Locate the cell with the specified text and output its (x, y) center coordinate. 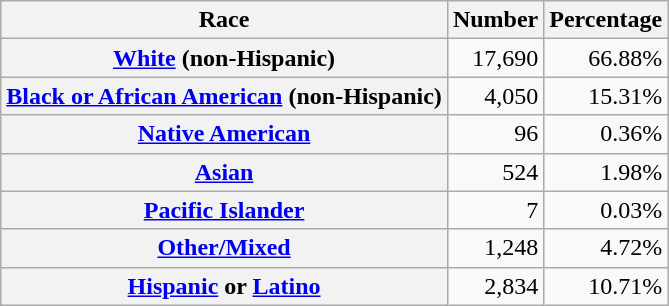
15.31% (606, 96)
Other/Mixed (224, 248)
1,248 (495, 248)
Number (495, 20)
17,690 (495, 58)
0.03% (606, 210)
Native American (224, 134)
10.71% (606, 286)
Asian (224, 172)
4.72% (606, 248)
7 (495, 210)
96 (495, 134)
66.88% (606, 58)
0.36% (606, 134)
White (non-Hispanic) (224, 58)
Percentage (606, 20)
Hispanic or Latino (224, 286)
4,050 (495, 96)
1.98% (606, 172)
524 (495, 172)
2,834 (495, 286)
Black or African American (non-Hispanic) (224, 96)
Race (224, 20)
Pacific Islander (224, 210)
